Return the (X, Y) coordinate for the center point of the cell that contains the specified text.  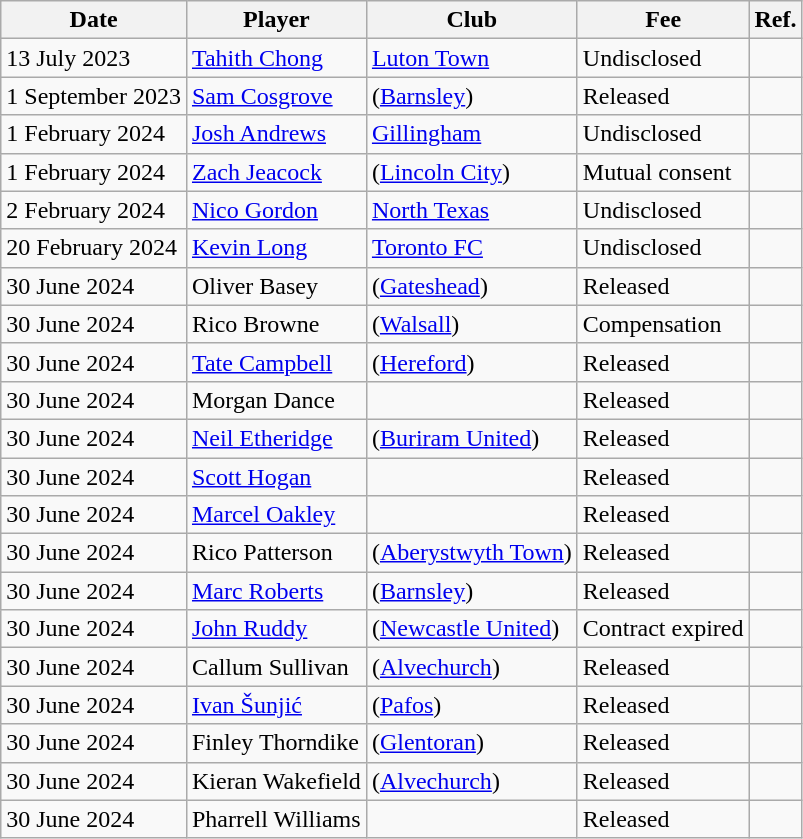
(Newcastle United) (472, 629)
Player (276, 20)
(Aberystwyth Town) (472, 553)
Oliver Basey (276, 286)
Tate Campbell (276, 362)
Scott Hogan (276, 477)
20 February 2024 (94, 248)
Josh Andrews (276, 134)
Morgan Dance (276, 400)
Mutual consent (663, 172)
Kevin Long (276, 248)
Sam Cosgrove (276, 96)
(Lincoln City) (472, 172)
Finley Thorndike (276, 743)
Rico Browne (276, 324)
Marc Roberts (276, 591)
(Pafos) (472, 705)
Zach Jeacock (276, 172)
Gillingham (472, 134)
1 September 2023 (94, 96)
Date (94, 20)
Kieran Wakefield (276, 781)
Callum Sullivan (276, 667)
John Ruddy (276, 629)
(Glentoran) (472, 743)
Nico Gordon (276, 210)
Luton Town (472, 58)
13 July 2023 (94, 58)
(Hereford) (472, 362)
Ivan Šunjić (276, 705)
Ref. (776, 20)
Tahith Chong (276, 58)
Compensation (663, 324)
Contract expired (663, 629)
Marcel Oakley (276, 515)
Fee (663, 20)
2 February 2024 (94, 210)
Club (472, 20)
(Walsall) (472, 324)
(Buriram United) (472, 438)
North Texas (472, 210)
Toronto FC (472, 248)
Rico Patterson (276, 553)
Pharrell Williams (276, 819)
(Gateshead) (472, 286)
Neil Etheridge (276, 438)
